Provide the (X, Y) coordinate of the cell's center where the given text is located.  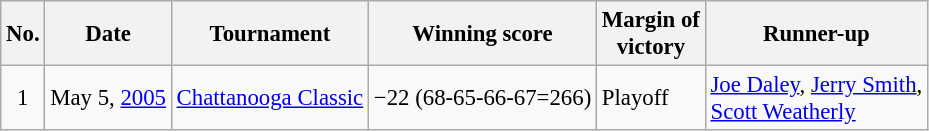
Runner-up (816, 34)
Margin ofvictory (652, 34)
1 (23, 98)
−22 (68-65-66-67=266) (483, 98)
May 5, 2005 (108, 98)
Chattanooga Classic (270, 98)
Winning score (483, 34)
Date (108, 34)
No. (23, 34)
Tournament (270, 34)
Playoff (652, 98)
Joe Daley, Jerry Smith, Scott Weatherly (816, 98)
